Pinpoint the cell where the given text exists, returning its [X, Y] midpoint coordinate. 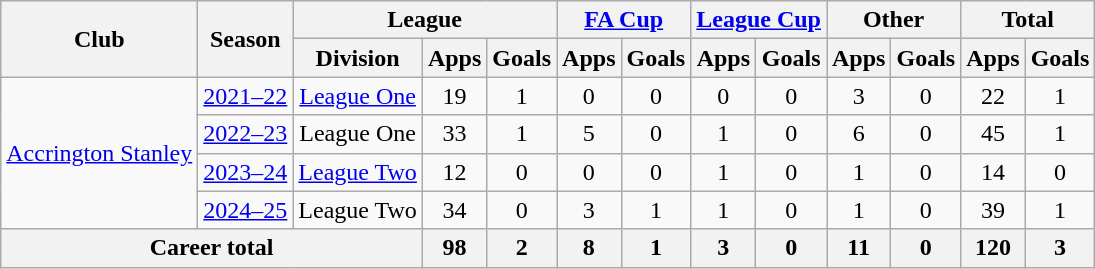
34 [454, 210]
Division [358, 58]
FA Cup [624, 20]
39 [993, 210]
League Cup [759, 20]
Club [100, 39]
2021–22 [246, 96]
14 [993, 172]
Career total [212, 248]
120 [993, 248]
19 [454, 96]
11 [858, 248]
2022–23 [246, 134]
Other [893, 20]
8 [589, 248]
45 [993, 134]
2023–24 [246, 172]
33 [454, 134]
League [425, 20]
Accrington Stanley [100, 153]
Total [1028, 20]
2024–25 [246, 210]
Season [246, 39]
12 [454, 172]
22 [993, 96]
2 [522, 248]
5 [589, 134]
6 [858, 134]
98 [454, 248]
